Return (X, Y) of the center of cell containing provided text 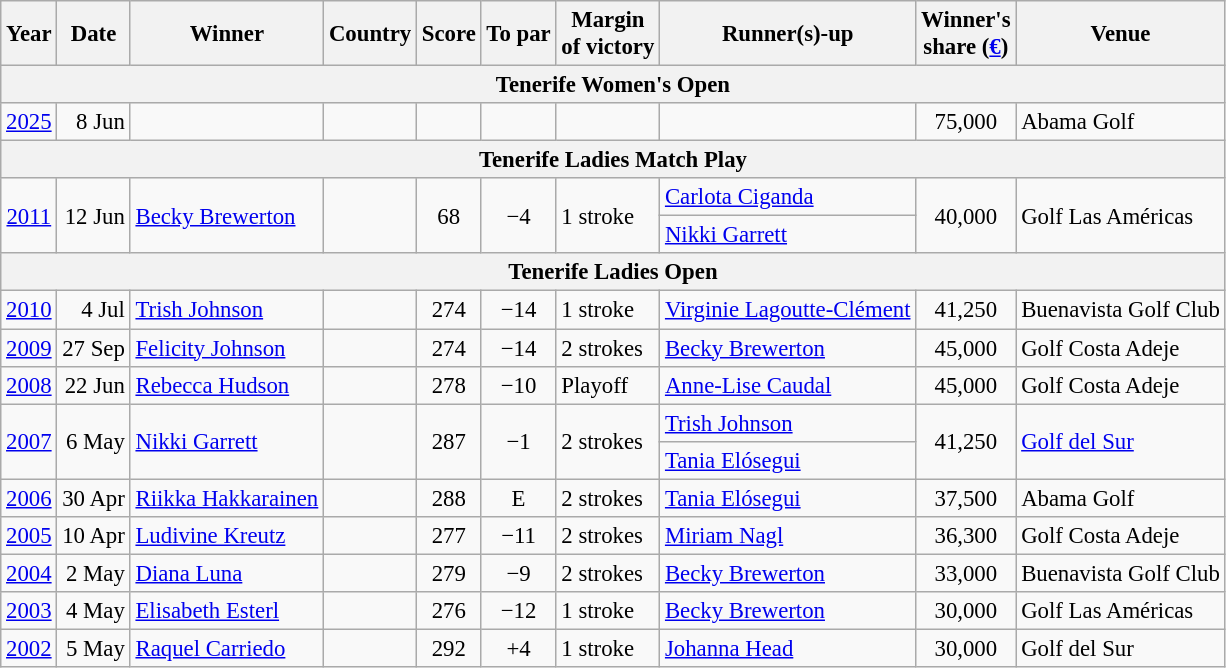
2010 (29, 310)
Virginie Lagoutte-Clément (788, 310)
Diana Luna (226, 573)
Johanna Head (788, 648)
Carlota Ciganda (788, 197)
8 Jun (94, 122)
Year (29, 34)
2003 (29, 611)
Riikka Hakkarainen (226, 498)
40,000 (966, 216)
6 May (94, 442)
10 Apr (94, 536)
Venue (1120, 34)
27 Sep (94, 348)
Tenerife Ladies Open (613, 273)
Winner'sshare (€) (966, 34)
−9 (518, 573)
Score (448, 34)
292 (448, 648)
Ludivine Kreutz (226, 536)
12 Jun (94, 216)
37,500 (966, 498)
277 (448, 536)
Rebecca Hudson (226, 385)
Winner (226, 34)
22 Jun (94, 385)
2025 (29, 122)
30 Apr (94, 498)
2009 (29, 348)
33,000 (966, 573)
4 May (94, 611)
−10 (518, 385)
2007 (29, 442)
Date (94, 34)
Elisabeth Esterl (226, 611)
Raquel Carriedo (226, 648)
−4 (518, 216)
+4 (518, 648)
−1 (518, 442)
Tenerife Ladies Match Play (613, 160)
288 (448, 498)
Playoff (608, 385)
To par (518, 34)
2 May (94, 573)
2004 (29, 573)
2002 (29, 648)
Marginof victory (608, 34)
−11 (518, 536)
Country (370, 34)
279 (448, 573)
Runner(s)-up (788, 34)
36,300 (966, 536)
287 (448, 442)
Felicity Johnson (226, 348)
75,000 (966, 122)
2008 (29, 385)
278 (448, 385)
Miriam Nagl (788, 536)
−12 (518, 611)
5 May (94, 648)
2006 (29, 498)
68 (448, 216)
Tenerife Women's Open (613, 85)
Anne-Lise Caudal (788, 385)
276 (448, 611)
2011 (29, 216)
E (518, 498)
4 Jul (94, 310)
2005 (29, 536)
